Detect which cell encompasses the target text, then output its (X, Y) center coordinate. 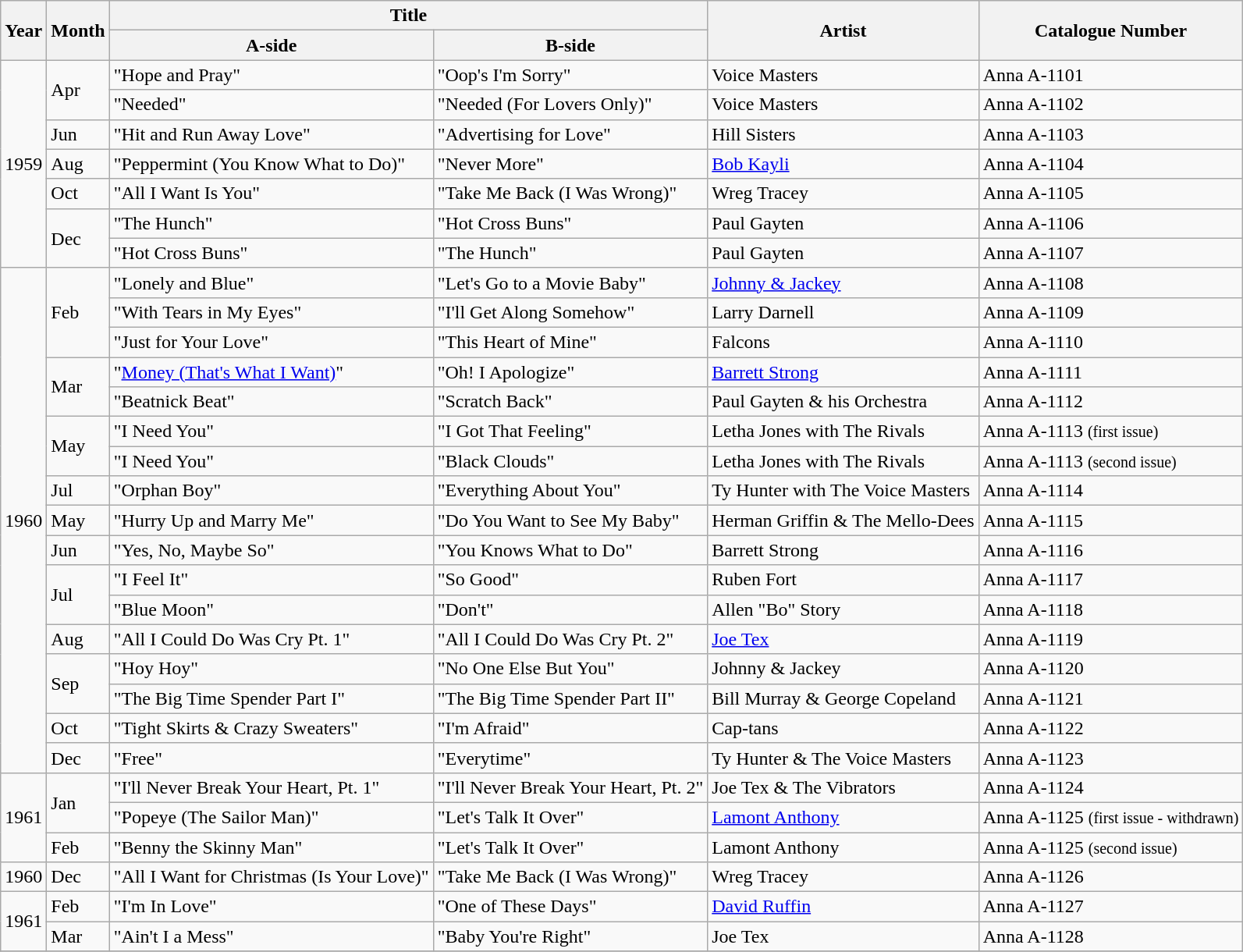
"So Good" (570, 580)
"I Got That Feeling" (570, 432)
"All I Want for Christmas (Is Your Love)" (272, 877)
Joe Tex & The Vibrators (843, 787)
Allen "Bo" Story (843, 609)
"I'm In Love" (272, 907)
"Hoy Hoy" (272, 669)
Anna A-1105 (1111, 194)
Anna A-1126 (1111, 877)
Anna A-1115 (1111, 520)
Anna A-1102 (1111, 105)
"With Tears in My Eyes" (272, 312)
"Ain't I a Mess" (272, 936)
Bob Kayli (843, 164)
"You Knows What to Do" (570, 550)
Anna A-1103 (1111, 134)
Bill Murray & George Copeland (843, 698)
"I'll Never Break Your Heart, Pt. 2" (570, 787)
Anna A-1124 (1111, 787)
Anna A-1125 (first issue - withdrawn) (1111, 817)
Hill Sisters (843, 134)
Catalogue Number (1111, 30)
"Do You Want to See My Baby" (570, 520)
Anna A-1125 (second issue) (1111, 847)
"All I Could Do Was Cry Pt. 2" (570, 639)
"This Heart of Mine" (570, 342)
"The Big Time Spender Part I" (272, 698)
"I Feel It" (272, 580)
"Let's Go to a Movie Baby" (570, 282)
"One of These Days" (570, 907)
"Everything About You" (570, 491)
"I'll Get Along Somehow" (570, 312)
David Ruffin (843, 907)
"I'm Afraid" (570, 728)
"Oop's I'm Sorry" (570, 75)
"Free" (272, 758)
Anna A-1127 (1111, 907)
Anna A-1114 (1111, 491)
Anna A-1118 (1111, 609)
"All I Want Is You" (272, 194)
"Beatnick Beat" (272, 402)
"Needed (For Lovers Only)" (570, 105)
"Tight Skirts & Crazy Sweaters" (272, 728)
Anna A-1113 (second issue) (1111, 461)
"Never More" (570, 164)
Ty Hunter & The Voice Masters (843, 758)
"I'll Never Break Your Heart, Pt. 1" (272, 787)
Anna A-1101 (1111, 75)
"Needed" (272, 105)
Jan (78, 802)
Anna A-1122 (1111, 728)
"Just for Your Love" (272, 342)
Anna A-1108 (1111, 282)
Paul Gayten & his Orchestra (843, 402)
Anna A-1110 (1111, 342)
"Popeye (The Sailor Man)" (272, 817)
"Black Clouds" (570, 461)
Anna A-1116 (1111, 550)
"Orphan Boy" (272, 491)
"Yes, No, Maybe So" (272, 550)
"Don't" (570, 609)
"Blue Moon" (272, 609)
"Peppermint (You Know What to Do)" (272, 164)
Larry Darnell (843, 312)
"Advertising for Love" (570, 134)
"All I Could Do Was Cry Pt. 1" (272, 639)
"Scratch Back" (570, 402)
Anna A-1111 (1111, 372)
"Hurry Up and Marry Me" (272, 520)
Title (408, 16)
Herman Griffin & The Mello-Dees (843, 520)
Anna A-1119 (1111, 639)
Falcons (843, 342)
Anna A-1113 (first issue) (1111, 432)
Anna A-1112 (1111, 402)
"Lonely and Blue" (272, 282)
B-side (570, 45)
"Everytime" (570, 758)
Ruben Fort (843, 580)
A-side (272, 45)
Cap-tans (843, 728)
Anna A-1117 (1111, 580)
Sep (78, 684)
1959 (23, 164)
"No One Else But You" (570, 669)
Anna A-1109 (1111, 312)
"The Big Time Spender Part II" (570, 698)
"Baby You're Right" (570, 936)
Ty Hunter with The Voice Masters (843, 491)
Apr (78, 90)
Anna A-1107 (1111, 253)
"Benny the Skinny Man" (272, 847)
Anna A-1106 (1111, 223)
Month (78, 30)
Anna A-1128 (1111, 936)
Anna A-1121 (1111, 698)
Year (23, 30)
Anna A-1104 (1111, 164)
"Money (That's What I Want)" (272, 372)
Artist (843, 30)
Anna A-1123 (1111, 758)
"Oh! I Apologize" (570, 372)
"Hope and Pray" (272, 75)
"Hit and Run Away Love" (272, 134)
Anna A-1120 (1111, 669)
